Provide the (X, Y) coordinate of the cell's center where the given text is located.  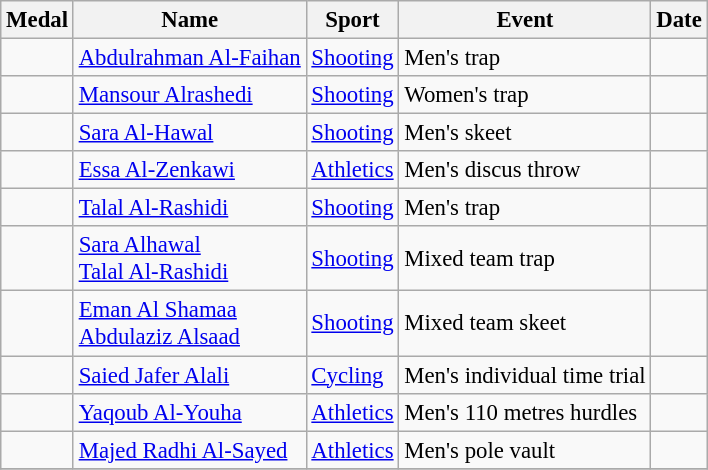
Majed Radhi Al-Sayed (190, 450)
Sara Al-Hawal (190, 133)
Eman Al ShamaaAbdulaziz Alsaad (190, 324)
Date (679, 20)
Mixed team trap (525, 258)
Saied Jafer Alali (190, 375)
Yaqoub Al-Youha (190, 412)
Sport (352, 20)
Men's discus throw (525, 170)
Men's skeet (525, 133)
Men's individual time trial (525, 375)
Mixed team skeet (525, 324)
Talal Al-Rashidi (190, 208)
Sara AlhawalTalal Al-Rashidi (190, 258)
Cycling (352, 375)
Essa Al-Zenkawi (190, 170)
Medal (38, 20)
Event (525, 20)
Men's 110 metres hurdles (525, 412)
Men's pole vault (525, 450)
Mansour Alrashedi (190, 95)
Women's trap (525, 95)
Name (190, 20)
Abdulrahman Al-Faihan (190, 58)
